Determine the (X, Y) coordinate at the center of the cell enclosing the given text.  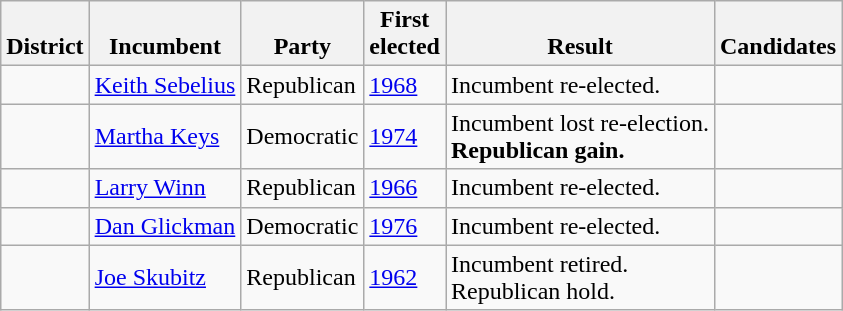
Joe Skubitz (165, 278)
Incumbent (165, 34)
Incumbent retired.Republican hold. (580, 278)
District (45, 34)
Result (580, 34)
Incumbent lost re-election.Republican gain. (580, 136)
Larry Winn (165, 188)
Dan Glickman (165, 226)
1966 (405, 188)
1976 (405, 226)
Firstelected (405, 34)
1968 (405, 85)
Candidates (778, 34)
Martha Keys (165, 136)
1962 (405, 278)
1974 (405, 136)
Keith Sebelius (165, 85)
Party (302, 34)
